Find where the given text appears and provide that cell's center as [X, Y] coordinate. 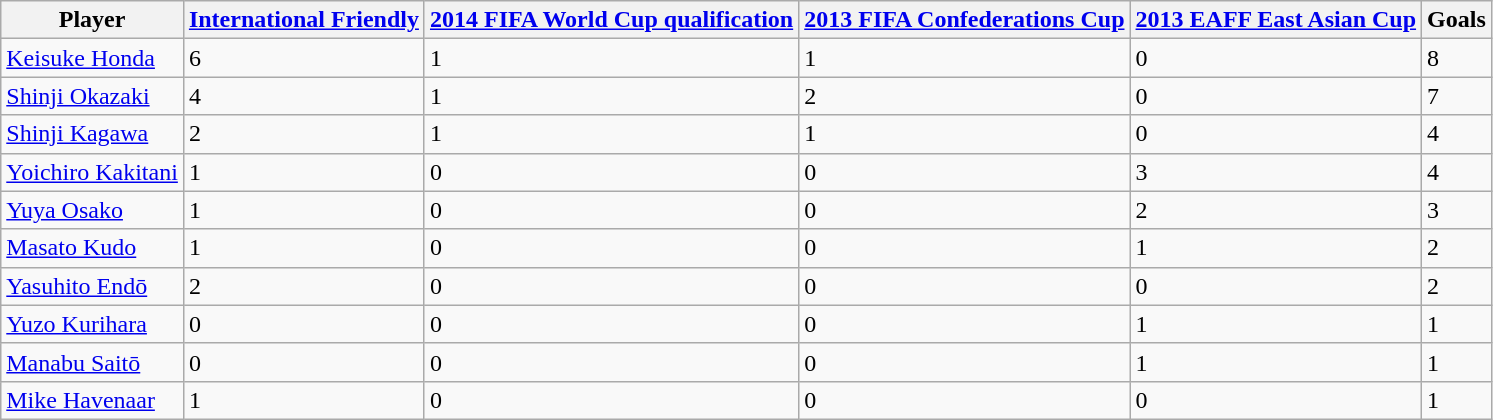
Goals [1457, 20]
7 [1457, 96]
6 [304, 58]
Shinji Okazaki [92, 96]
Yuya Osako [92, 210]
Mike Havenaar [92, 400]
Keisuke Honda [92, 58]
Yuzo Kurihara [92, 324]
2014 FIFA World Cup qualification [611, 20]
2013 FIFA Confederations Cup [964, 20]
Player [92, 20]
8 [1457, 58]
2013 EAFF East Asian Cup [1276, 20]
Manabu Saitō [92, 362]
International Friendly [304, 20]
Shinji Kagawa [92, 134]
Yoichiro Kakitani [92, 172]
Yasuhito Endō [92, 286]
Masato Kudo [92, 248]
